Determine the (x, y) coordinate at the center of the cell enclosing the given text.  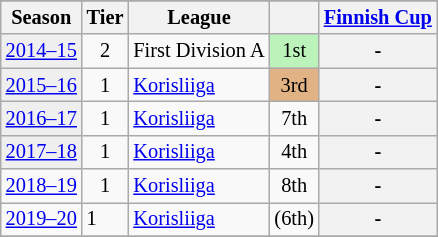
Finnish Cup (378, 17)
4th (294, 152)
3rd (294, 85)
1st (294, 51)
2015–16 (42, 85)
8th (294, 186)
7th (294, 118)
2 (106, 51)
League (198, 17)
Season (42, 17)
2017–18 (42, 152)
2018–19 (42, 186)
2016–17 (42, 118)
Tier (106, 17)
(6th) (294, 219)
First Division A (198, 51)
2014–15 (42, 51)
2019–20 (42, 219)
